Detect which cell encompasses the target text, then output its (X, Y) center coordinate. 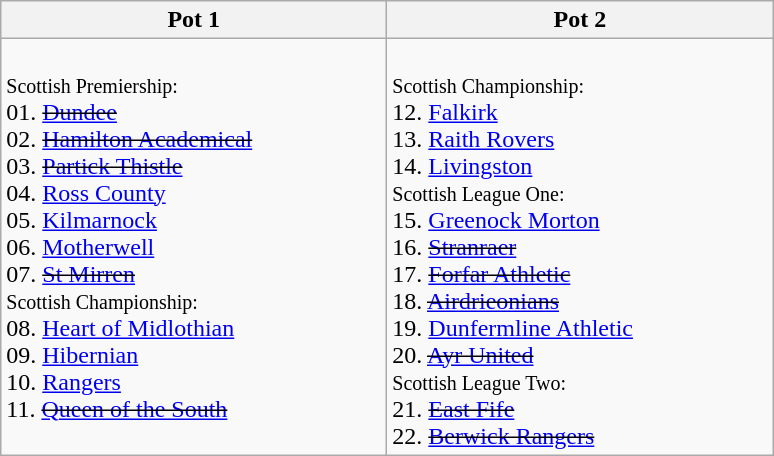
Pot 2 (580, 20)
Pot 1 (194, 20)
